Provide the (x, y) coordinate of the cell's center where the given text is located.  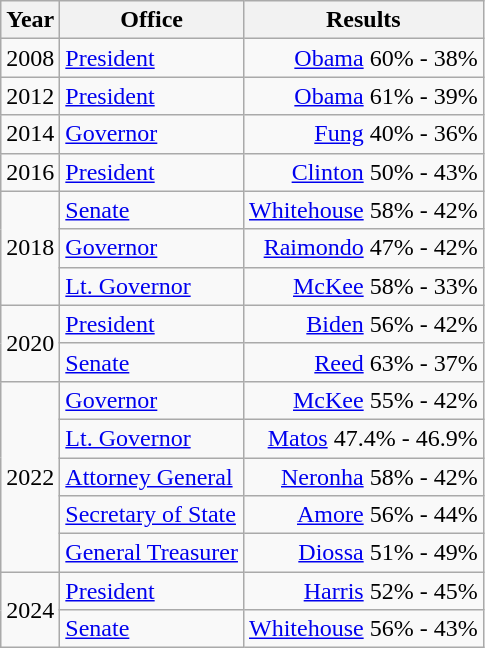
Year (30, 20)
McKee 55% - 42% (363, 400)
2020 (30, 343)
Biden 56% - 42% (363, 324)
2022 (30, 476)
Obama 60% - 38% (363, 58)
2016 (30, 172)
McKee 58% - 33% (363, 286)
Results (363, 20)
Clinton 50% - 43% (363, 172)
2012 (30, 96)
Matos 47.4% - 46.9% (363, 438)
2014 (30, 134)
Raimondo 47% - 42% (363, 248)
Whitehouse 56% - 43% (363, 629)
Secretary of State (152, 515)
2018 (30, 248)
Whitehouse 58% - 42% (363, 210)
Fung 40% - 36% (363, 134)
Diossa 51% - 49% (363, 553)
Attorney General (152, 477)
Obama 61% - 39% (363, 96)
Neronha 58% - 42% (363, 477)
2008 (30, 58)
Harris 52% - 45% (363, 591)
Amore 56% - 44% (363, 515)
Office (152, 20)
Reed 63% - 37% (363, 362)
2024 (30, 610)
General Treasurer (152, 553)
